Output the [X, Y] coordinate of the center of the cell containing the given text.  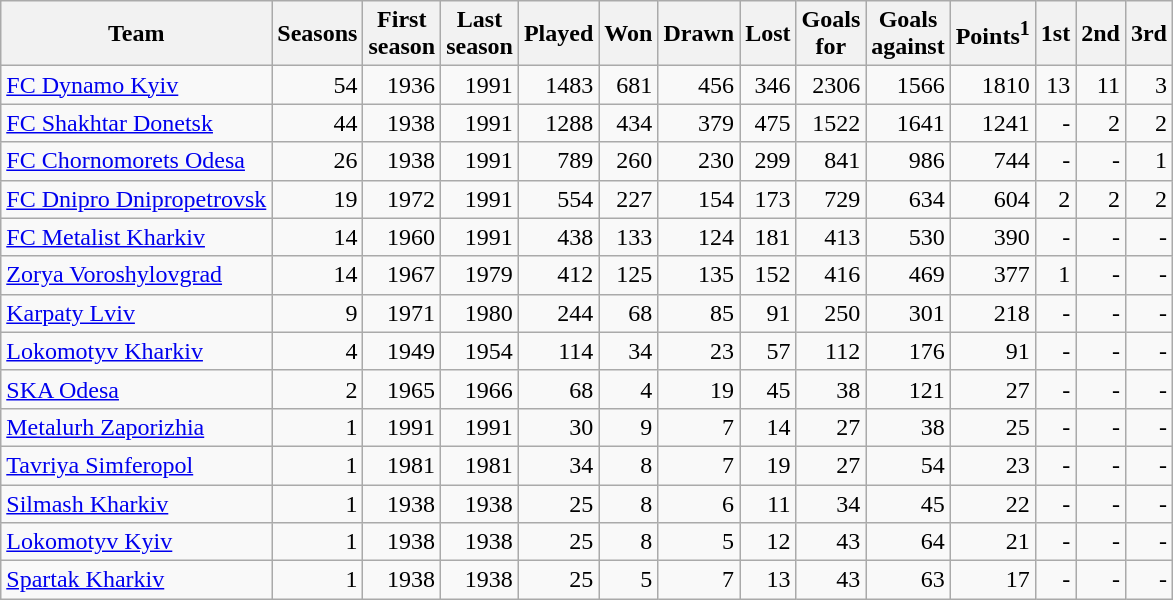
413 [831, 237]
1241 [992, 123]
1949 [402, 351]
634 [908, 199]
17 [992, 580]
1522 [831, 123]
85 [699, 313]
3 [1148, 85]
1954 [480, 351]
Tavriya Simferopol [136, 465]
114 [558, 351]
Won [628, 34]
12 [768, 542]
1967 [402, 275]
3rd [1148, 34]
379 [699, 123]
Lokomotyv Kyiv [136, 542]
390 [992, 237]
604 [992, 199]
986 [908, 161]
121 [908, 389]
2nd [1101, 34]
Silmash Kharkiv [136, 503]
Lokomotyv Kharkiv [136, 351]
301 [908, 313]
250 [831, 313]
Karpaty Lviv [136, 313]
299 [768, 161]
Drawn [699, 34]
FC Dnipro Dnipropetrovsk [136, 199]
125 [628, 275]
Lastseason [480, 34]
Metalurh Zaporizhia [136, 427]
346 [768, 85]
218 [992, 313]
Team [136, 34]
469 [908, 275]
377 [992, 275]
30 [558, 427]
434 [628, 123]
Goalsagainst [908, 34]
63 [908, 580]
Firstseason [402, 34]
FC Chornomorets Odesa [136, 161]
1979 [480, 275]
SKA Odesa [136, 389]
Goalsfor [831, 34]
1st [1055, 34]
26 [318, 161]
1971 [402, 313]
124 [699, 237]
Zorya Voroshylovgrad [136, 275]
1960 [402, 237]
729 [831, 199]
181 [768, 237]
1483 [558, 85]
Spartak Kharkiv [136, 580]
530 [908, 237]
1965 [402, 389]
154 [699, 199]
6 [699, 503]
475 [768, 123]
173 [768, 199]
1980 [480, 313]
152 [768, 275]
416 [831, 275]
21 [992, 542]
456 [699, 85]
Lost [768, 34]
57 [768, 351]
554 [558, 199]
1972 [402, 199]
841 [831, 161]
412 [558, 275]
FC Dynamo Kyiv [136, 85]
2306 [831, 85]
Seasons [318, 34]
1288 [558, 123]
FC Metalist Kharkiv [136, 237]
44 [318, 123]
1810 [992, 85]
744 [992, 161]
22 [992, 503]
244 [558, 313]
230 [699, 161]
681 [628, 85]
133 [628, 237]
FC Shakhtar Donetsk [136, 123]
1566 [908, 85]
1641 [908, 123]
112 [831, 351]
438 [558, 237]
Points1 [992, 34]
1936 [402, 85]
227 [628, 199]
260 [628, 161]
1966 [480, 389]
64 [908, 542]
Played [558, 34]
176 [908, 351]
789 [558, 161]
135 [699, 275]
